Return the [X, Y] coordinate for the center point of the cell that contains the specified text.  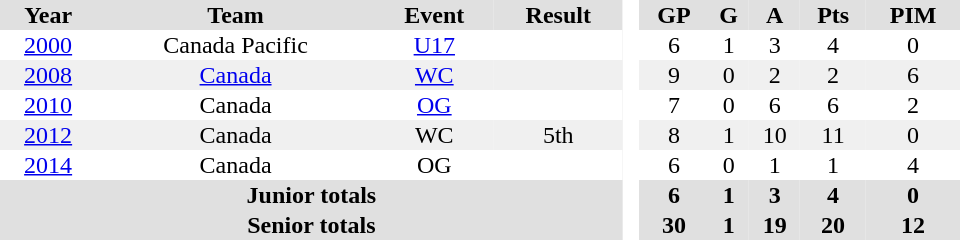
Junior totals [312, 195]
Year [48, 15]
30 [674, 225]
A [774, 15]
Team [236, 15]
Senior totals [312, 225]
Canada Pacific [236, 45]
2012 [48, 135]
Event [434, 15]
8 [674, 135]
12 [913, 225]
2000 [48, 45]
19 [774, 225]
G [728, 15]
11 [833, 135]
PIM [913, 15]
9 [674, 75]
5th [558, 135]
GP [674, 15]
2010 [48, 105]
7 [674, 105]
Result [558, 15]
U17 [434, 45]
Pts [833, 15]
2014 [48, 165]
2008 [48, 75]
20 [833, 225]
10 [774, 135]
